Identify which cell holds the provided text, then report its (x, y) central coordinate. 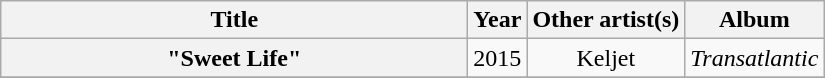
Title (234, 20)
Transatlantic (754, 58)
2015 (498, 58)
Album (754, 20)
Keljet (606, 58)
"Sweet Life" (234, 58)
Other artist(s) (606, 20)
Year (498, 20)
